Pinpoint the cell where the given text exists, returning its [X, Y] midpoint coordinate. 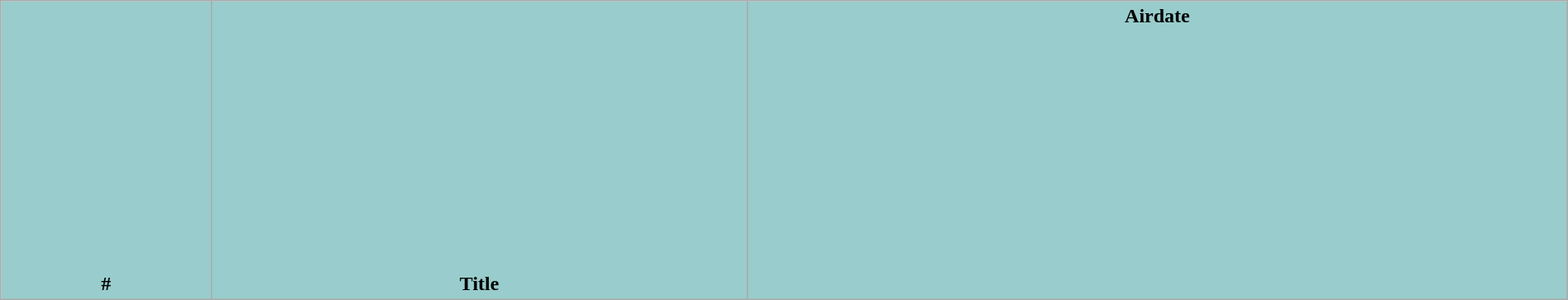
Title [480, 150]
# [106, 150]
Airdate [1158, 150]
